Search for the cell housing the specified text and yield its [X, Y] center coordinate. 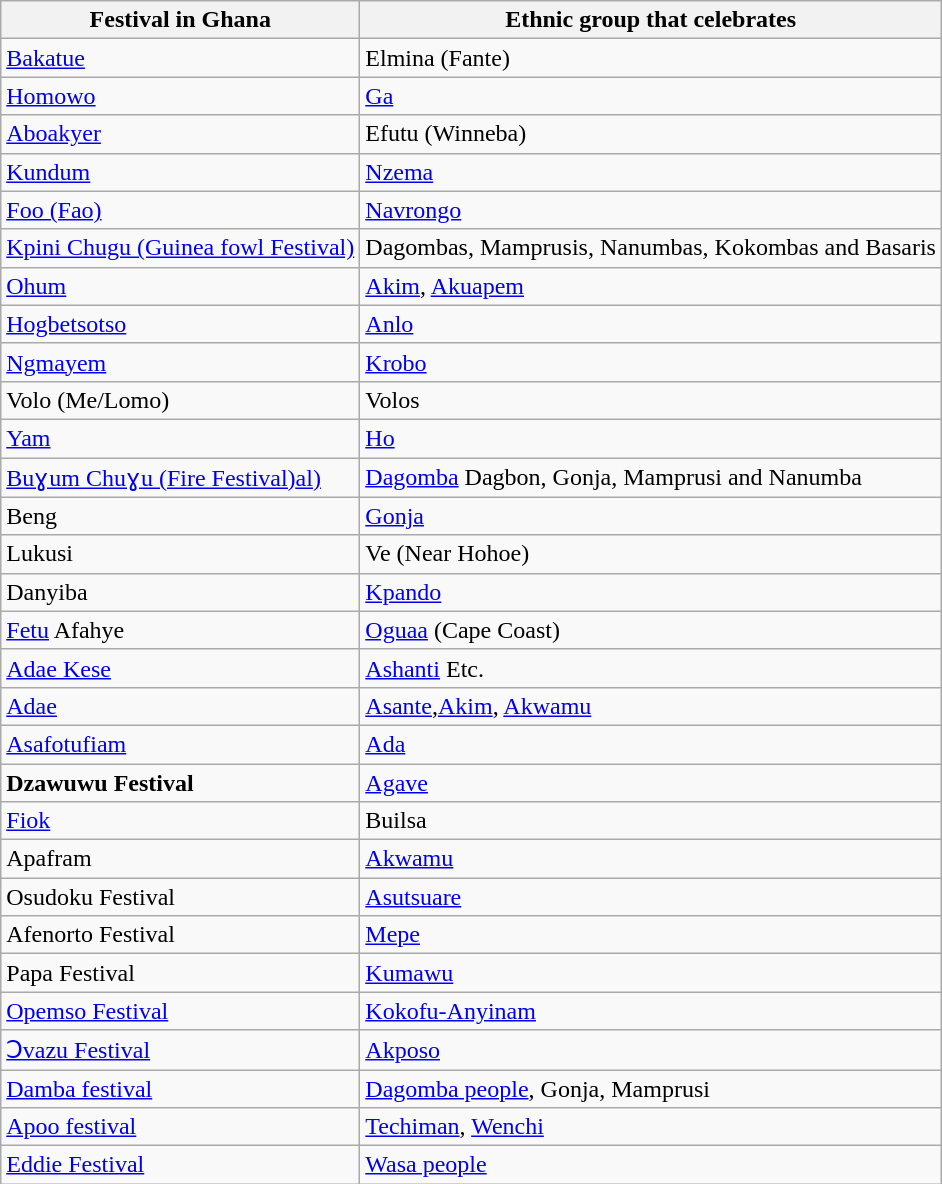
Homowo [180, 96]
Foo (Fao) [180, 210]
Ada [651, 744]
Danyiba [180, 592]
Efutu (Winneba) [651, 134]
Dagomba Dagbon, Gonja, Mamprusi and Nanumba [651, 478]
Afenorto Festival [180, 935]
Techiman, Wenchi [651, 1127]
Asutsuare [651, 897]
Dzawuwu Festival [180, 783]
Papa Festival [180, 973]
Bakatue [180, 58]
Apoo festival [180, 1127]
Krobo [651, 362]
Akposo [651, 1050]
Ashanti Etc. [651, 668]
Volo (Me/Lomo) [180, 400]
Asante,Akim, Akwamu [651, 706]
Adae [180, 706]
Wasa people [651, 1165]
Dagomba people, Gonja, Mamprusi [651, 1089]
Ɔvazu Festival [180, 1050]
Builsa [651, 821]
Ohum [180, 286]
Nzema [651, 172]
Hogbetsotso [180, 324]
Dagombas, Mamprusis, Nanumbas, Kokombas and Basaris [651, 248]
Navrongo [651, 210]
Buɣum Chuɣu (Fire Festival)al) [180, 478]
Apafram [180, 859]
Ngmayem [180, 362]
Volos [651, 400]
Elmina (Fante) [651, 58]
Osudoku Festival [180, 897]
Kundum [180, 172]
Anlo [651, 324]
Beng [180, 516]
Yam [180, 438]
Fiok [180, 821]
Ve (Near Hohoe) [651, 554]
Gonja [651, 516]
Eddie Festival [180, 1165]
Lukusi [180, 554]
Festival in Ghana [180, 20]
Kumawu [651, 973]
Aboakyer [180, 134]
Asafotufiam [180, 744]
Ethnic group that celebrates [651, 20]
Akwamu [651, 859]
Kpini Chugu (Guinea fowl Festival) [180, 248]
Opemso Festival [180, 1011]
Mepe [651, 935]
Adae Kese [180, 668]
Kpando [651, 592]
Ga [651, 96]
Kokofu-Anyinam [651, 1011]
Damba festival [180, 1089]
Fetu Afahye [180, 630]
Oguaa (Cape Coast) [651, 630]
Akim, Akuapem [651, 286]
Agave [651, 783]
Ho [651, 438]
